Output the [X, Y] coordinate of the center of the cell containing the given text.  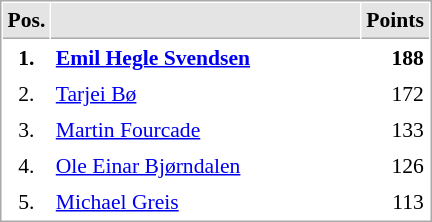
2. [26, 93]
Tarjei Bø [206, 93]
Martin Fourcade [206, 129]
Pos. [26, 21]
133 [396, 129]
Ole Einar Bjørndalen [206, 165]
Points [396, 21]
188 [396, 57]
172 [396, 93]
3. [26, 129]
Michael Greis [206, 201]
4. [26, 165]
113 [396, 201]
126 [396, 165]
Emil Hegle Svendsen [206, 57]
5. [26, 201]
1. [26, 57]
